Determine the (X, Y) coordinate at the center of the cell enclosing the given text.  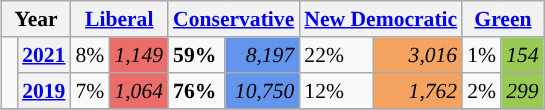
Liberal (119, 19)
8,197 (262, 55)
Conservative (234, 19)
154 (522, 55)
2021 (44, 55)
299 (522, 91)
1,762 (418, 91)
7% (90, 91)
1,149 (138, 55)
59% (196, 55)
10,750 (262, 91)
1% (482, 55)
8% (90, 55)
12% (336, 91)
22% (336, 55)
2% (482, 91)
New Democratic (380, 19)
2019 (44, 91)
3,016 (418, 55)
Year (36, 19)
Green (502, 19)
76% (196, 91)
1,064 (138, 91)
